Pinpoint the cell where the given text exists, returning its (X, Y) midpoint coordinate. 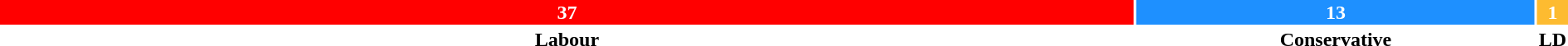
1 (1553, 12)
13 (1336, 12)
37 (567, 12)
